Output the (X, Y) coordinate of the center of the cell containing the given text.  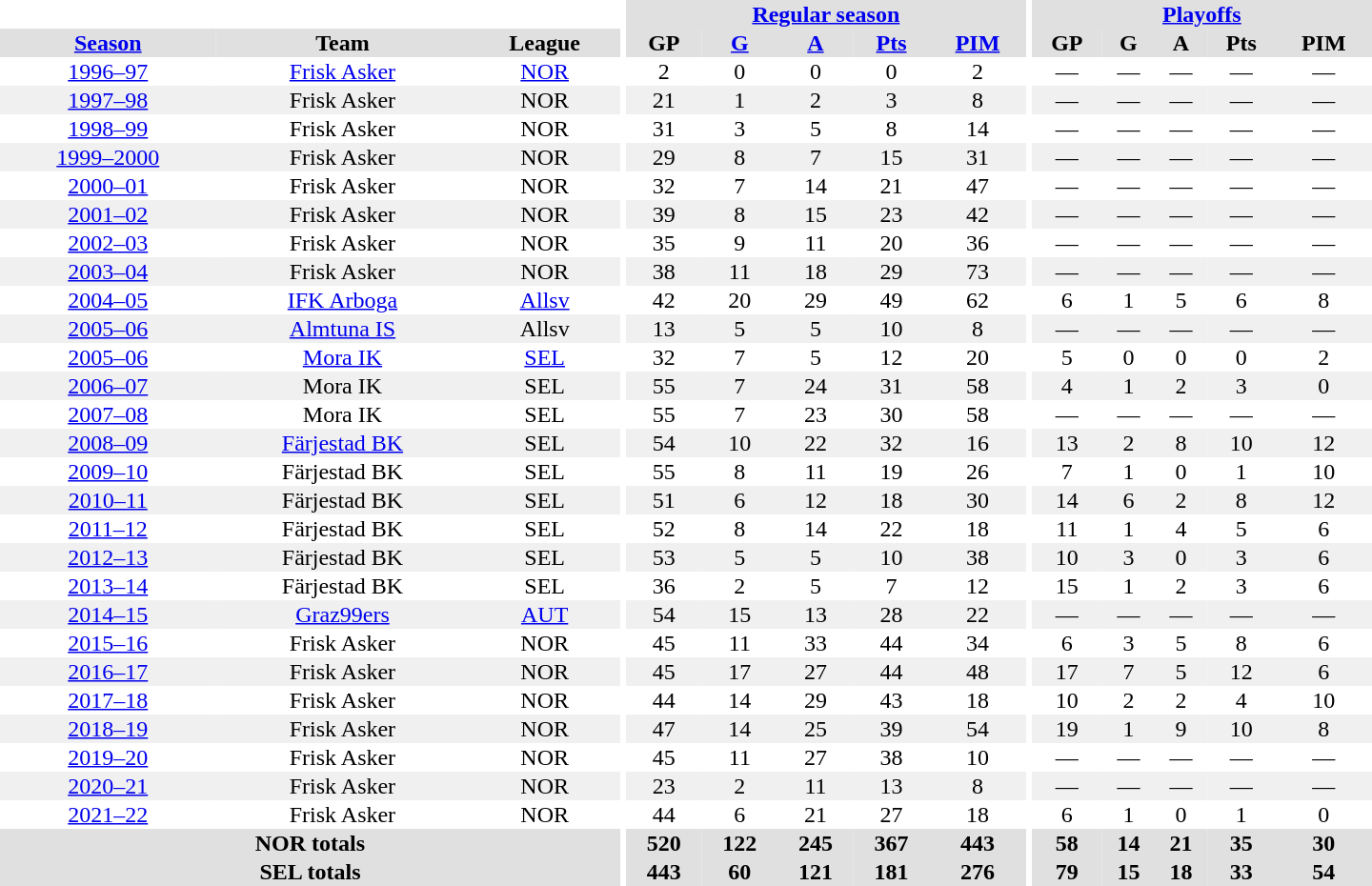
73 (978, 272)
2009–10 (108, 472)
2001–02 (108, 214)
2007–08 (108, 414)
2013–14 (108, 586)
43 (892, 700)
367 (892, 843)
79 (1067, 872)
Regular season (826, 14)
2019–20 (108, 757)
51 (664, 500)
1997–98 (108, 100)
NOR totals (311, 843)
1996–97 (108, 71)
121 (816, 872)
2018–19 (108, 729)
122 (740, 843)
2006–07 (108, 386)
Graz99ers (342, 614)
16 (978, 443)
24 (816, 386)
2021–22 (108, 815)
2010–11 (108, 500)
181 (892, 872)
Almtuna IS (342, 329)
SEL totals (311, 872)
48 (978, 672)
2016–17 (108, 672)
2003–04 (108, 272)
2000–01 (108, 186)
Season (108, 43)
2011–12 (108, 529)
34 (978, 643)
AUT (544, 614)
276 (978, 872)
Team (342, 43)
2015–16 (108, 643)
2020–21 (108, 786)
53 (664, 557)
245 (816, 843)
2017–18 (108, 700)
IFK Arboga (342, 300)
League (544, 43)
28 (892, 614)
26 (978, 472)
1998–99 (108, 129)
25 (816, 729)
Playoffs (1202, 14)
1999–2000 (108, 157)
60 (740, 872)
2008–09 (108, 443)
2002–03 (108, 243)
62 (978, 300)
2004–05 (108, 300)
49 (892, 300)
52 (664, 529)
520 (664, 843)
2014–15 (108, 614)
2012–13 (108, 557)
